Return [x, y] of the center of cell containing provided text 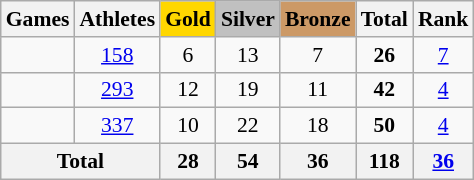
19 [248, 90]
Silver [248, 19]
54 [248, 162]
12 [188, 90]
293 [117, 90]
Gold [188, 19]
337 [117, 126]
6 [188, 55]
Games [38, 19]
Rank [444, 19]
11 [318, 90]
13 [248, 55]
42 [384, 90]
26 [384, 55]
Bronze [318, 19]
50 [384, 126]
118 [384, 162]
28 [188, 162]
158 [117, 55]
10 [188, 126]
18 [318, 126]
22 [248, 126]
Athletes [117, 19]
